Extract the [X, Y] coordinate from the center of the cell holding the provided text.  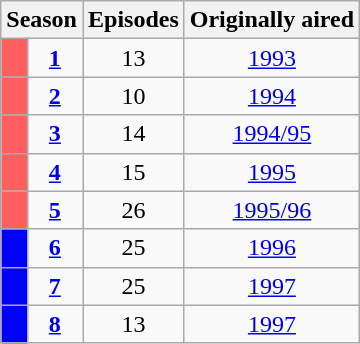
3 [54, 134]
1994 [272, 96]
8 [54, 324]
10 [133, 96]
5 [54, 210]
Season [42, 20]
1995/96 [272, 210]
6 [54, 248]
4 [54, 172]
7 [54, 286]
26 [133, 210]
2 [54, 96]
1994/95 [272, 134]
1995 [272, 172]
Episodes [133, 20]
14 [133, 134]
1 [54, 58]
1996 [272, 248]
Originally aired [272, 20]
1993 [272, 58]
15 [133, 172]
